Detect which cell encompasses the target text, then output its (X, Y) center coordinate. 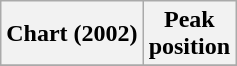
Peakposition (189, 34)
Chart (2002) (72, 34)
